Provide the (x, y) coordinate of the cell's center where the given text is located.  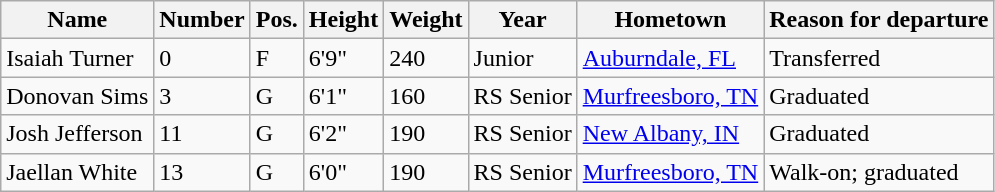
Height (343, 20)
F (276, 58)
Josh Jefferson (78, 134)
3 (202, 96)
6'0" (343, 172)
Hometown (670, 20)
11 (202, 134)
13 (202, 172)
Jaellan White (78, 172)
Pos. (276, 20)
6'9" (343, 58)
Auburndale, FL (670, 58)
160 (426, 96)
Number (202, 20)
Name (78, 20)
Isaiah Turner (78, 58)
Reason for departure (879, 20)
Donovan Sims (78, 96)
New Albany, IN (670, 134)
6'1" (343, 96)
Walk-on; graduated (879, 172)
Year (522, 20)
Weight (426, 20)
Junior (522, 58)
Transferred (879, 58)
0 (202, 58)
6'2" (343, 134)
240 (426, 58)
